Output the (x, y) coordinate of the center of the cell containing the given text.  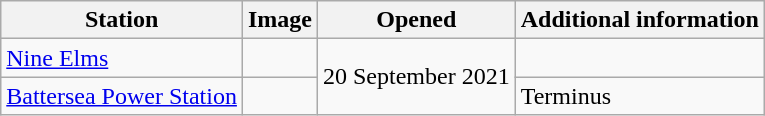
Station (122, 20)
Terminus (640, 96)
Additional information (640, 20)
Nine Elms (122, 58)
Battersea Power Station (122, 96)
Image (280, 20)
20 September 2021 (416, 77)
Opened (416, 20)
